Extract the (x, y) coordinate from the center of the cell holding the provided text.  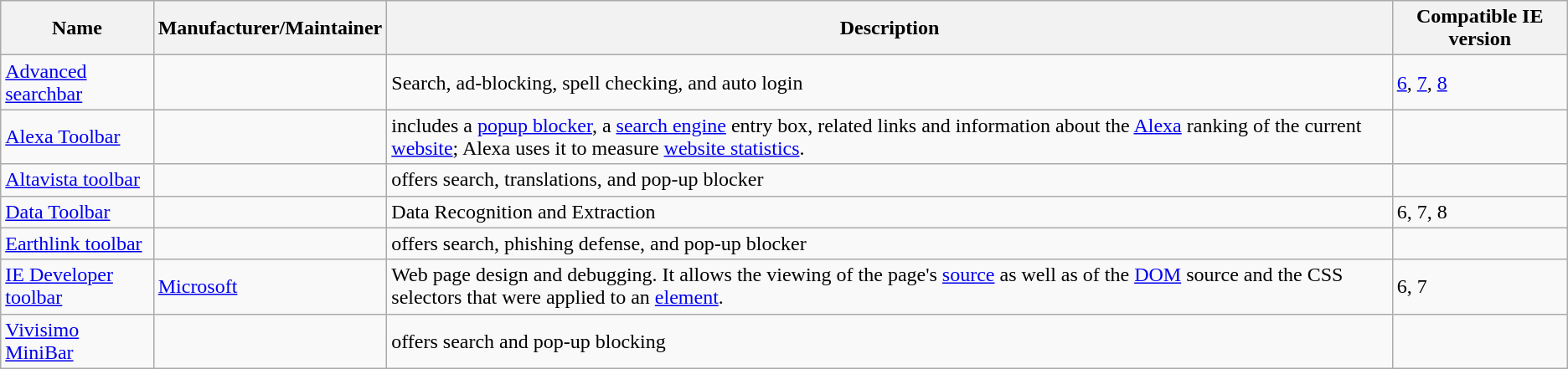
Description (890, 28)
offers search, phishing defense, and pop-up blocker (890, 243)
Microsoft (270, 286)
Alexa Toolbar (77, 137)
Manufacturer/Maintainer (270, 28)
6, 7 (1479, 286)
Name (77, 28)
offers search, translations, and pop-up blocker (890, 180)
Advanced searchbar (77, 82)
Data Recognition and Extraction (890, 212)
Search, ad-blocking, spell checking, and auto login (890, 82)
Data Toolbar (77, 212)
IE Developer toolbar (77, 286)
Earthlink toolbar (77, 243)
Compatible IE version (1479, 28)
Altavista toolbar (77, 180)
Vivisimo MiniBar (77, 341)
offers search and pop-up blocking (890, 341)
